Find where the given text appears and provide that cell's center as [X, Y] coordinate. 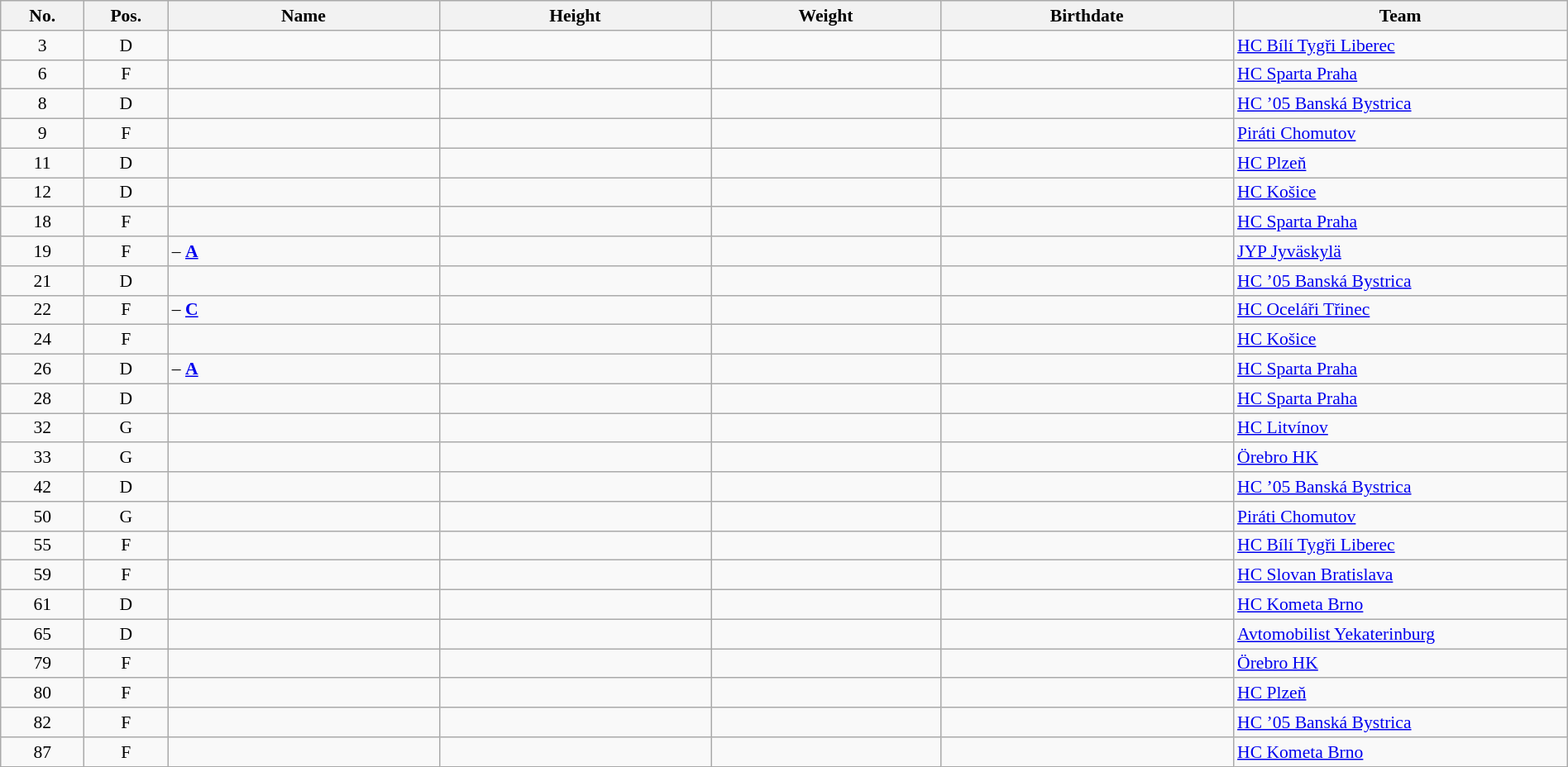
3 [43, 45]
26 [43, 369]
HC Slovan Bratislava [1400, 575]
Name [304, 16]
No. [43, 16]
22 [43, 310]
59 [43, 575]
80 [43, 693]
42 [43, 487]
HC Oceláři Třinec [1400, 310]
Avtomobilist Yekaterinburg [1400, 634]
– C [304, 310]
Team [1400, 16]
55 [43, 545]
8 [43, 104]
24 [43, 340]
6 [43, 74]
JYP Jyväskylä [1400, 251]
28 [43, 398]
Height [575, 16]
50 [43, 517]
33 [43, 458]
21 [43, 281]
82 [43, 722]
Birthdate [1087, 16]
11 [43, 163]
32 [43, 428]
18 [43, 222]
9 [43, 134]
HC Litvínov [1400, 428]
87 [43, 752]
19 [43, 251]
Weight [826, 16]
Pos. [126, 16]
61 [43, 605]
12 [43, 193]
65 [43, 634]
79 [43, 664]
